Detect which cell encompasses the target text, then output its (x, y) center coordinate. 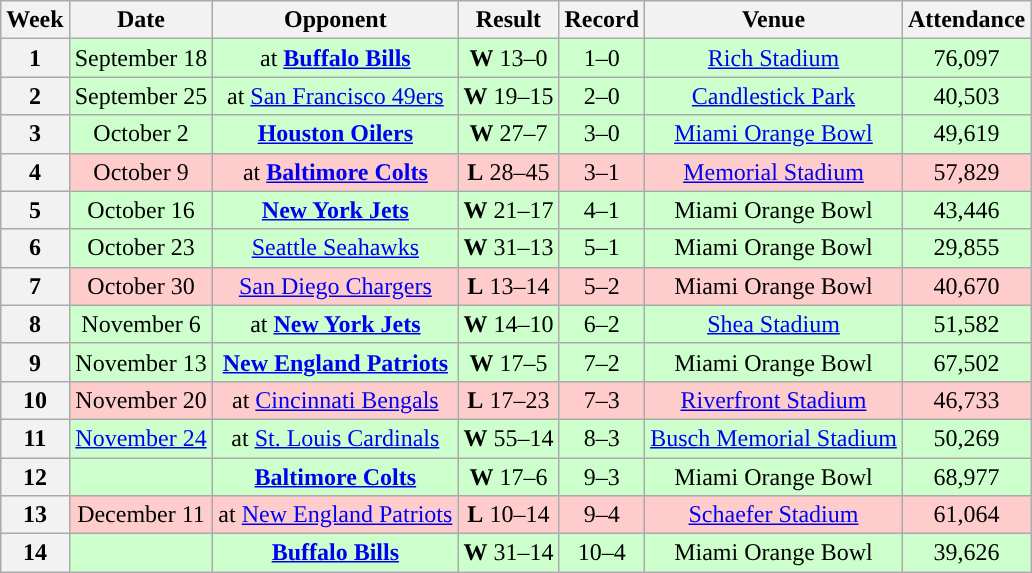
Schaefer Stadium (774, 515)
9 (35, 362)
3–1 (602, 172)
December 11 (141, 515)
Venue (774, 20)
Shea Stadium (774, 324)
14 (35, 553)
40,503 (966, 96)
8–3 (602, 438)
46,733 (966, 400)
W 31–13 (508, 248)
L 28–45 (508, 172)
at St. Louis Cardinals (336, 438)
Opponent (336, 20)
W 17–6 (508, 477)
13 (35, 515)
W 14–10 (508, 324)
at New England Patriots (336, 515)
Seattle Seahawks (336, 248)
W 55–14 (508, 438)
Baltimore Colts (336, 477)
W 13–0 (508, 58)
at San Francisco 49ers (336, 96)
Rich Stadium (774, 58)
at Baltimore Colts (336, 172)
November 24 (141, 438)
Busch Memorial Stadium (774, 438)
Result (508, 20)
W 17–5 (508, 362)
9–4 (602, 515)
61,064 (966, 515)
Week (35, 20)
5–1 (602, 248)
Candlestick Park (774, 96)
49,619 (966, 134)
Record (602, 20)
7 (35, 286)
10 (35, 400)
W 21–17 (508, 210)
5 (35, 210)
6 (35, 248)
9–3 (602, 477)
Houston Oilers (336, 134)
November 6 (141, 324)
W 19–15 (508, 96)
October 23 (141, 248)
57,829 (966, 172)
at Buffalo Bills (336, 58)
November 20 (141, 400)
50,269 (966, 438)
at New York Jets (336, 324)
L 17–23 (508, 400)
L 13–14 (508, 286)
11 (35, 438)
67,502 (966, 362)
1–0 (602, 58)
September 18 (141, 58)
12 (35, 477)
6–2 (602, 324)
at Cincinnati Bengals (336, 400)
L 10–14 (508, 515)
68,977 (966, 477)
5–2 (602, 286)
Buffalo Bills (336, 553)
51,582 (966, 324)
3–0 (602, 134)
October 2 (141, 134)
2–0 (602, 96)
7–2 (602, 362)
Attendance (966, 20)
76,097 (966, 58)
W 27–7 (508, 134)
39,626 (966, 553)
Riverfront Stadium (774, 400)
2 (35, 96)
1 (35, 58)
October 30 (141, 286)
W 31–14 (508, 553)
29,855 (966, 248)
43,446 (966, 210)
New England Patriots (336, 362)
San Diego Chargers (336, 286)
Memorial Stadium (774, 172)
October 16 (141, 210)
September 25 (141, 96)
Date (141, 20)
New York Jets (336, 210)
4 (35, 172)
40,670 (966, 286)
7–3 (602, 400)
3 (35, 134)
4–1 (602, 210)
10–4 (602, 553)
November 13 (141, 362)
8 (35, 324)
October 9 (141, 172)
